For the text-containing cell, return its midpoint in (x, y) coordinate format. 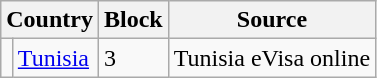
3 (133, 58)
Tunisia eVisa online (272, 58)
Source (272, 20)
Block (133, 20)
Tunisia (55, 58)
Country (50, 20)
